Return the (x, y) coordinate for the center point of the cell that contains the specified text.  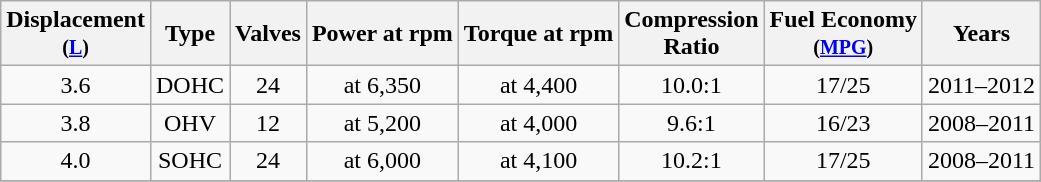
3.8 (76, 123)
Type (190, 34)
OHV (190, 123)
9.6:1 (692, 123)
at 4,000 (538, 123)
2011–2012 (981, 85)
DOHC (190, 85)
at 6,000 (382, 161)
4.0 (76, 161)
3.6 (76, 85)
at 6,350 (382, 85)
CompressionRatio (692, 34)
12 (268, 123)
at 4,100 (538, 161)
Power at rpm (382, 34)
at 4,400 (538, 85)
SOHC (190, 161)
10.2:1 (692, 161)
at 5,200 (382, 123)
Torque at rpm (538, 34)
Years (981, 34)
Fuel Economy(MPG) (843, 34)
Valves (268, 34)
Displacement(L) (76, 34)
10.0:1 (692, 85)
16/23 (843, 123)
